Scan for the cell matching the given text and deliver its [X, Y] coordinate at center. 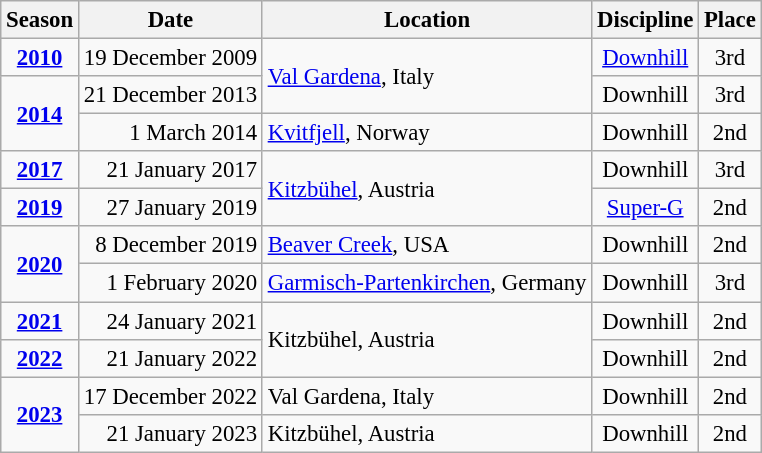
21 December 2013 [170, 95]
Season [40, 20]
Kvitfjell, Norway [426, 133]
2022 [40, 358]
Place [730, 20]
Discipline [646, 20]
Location [426, 20]
8 December 2019 [170, 245]
2023 [40, 414]
Garmisch-Partenkirchen, Germany [426, 283]
19 December 2009 [170, 58]
2019 [40, 208]
Super-G [646, 208]
2020 [40, 264]
17 December 2022 [170, 396]
2014 [40, 114]
27 January 2019 [170, 208]
1 February 2020 [170, 283]
21 January 2022 [170, 358]
2021 [40, 321]
21 January 2023 [170, 433]
21 January 2017 [170, 170]
2017 [40, 170]
Date [170, 20]
2010 [40, 58]
24 January 2021 [170, 321]
1 March 2014 [170, 133]
Beaver Creek, USA [426, 245]
